Scan for the cell matching the given text and deliver its (x, y) coordinate at center. 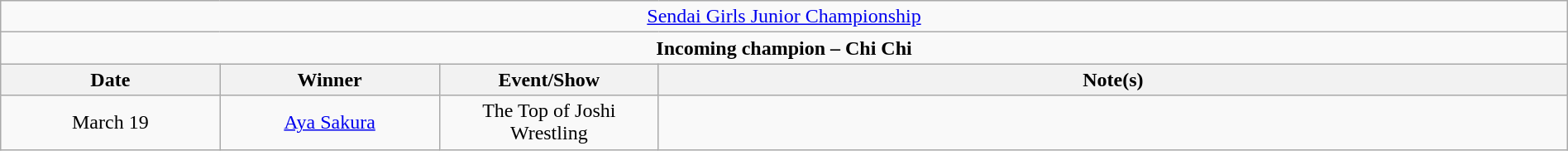
Aya Sakura (329, 123)
Date (111, 80)
The Top of Joshi Wrestling (549, 123)
Event/Show (549, 80)
March 19 (111, 123)
Winner (329, 80)
Note(s) (1113, 80)
Incoming champion – Chi Chi (784, 48)
Sendai Girls Junior Championship (784, 17)
